Determine the [X, Y] coordinate at the center of the cell enclosing the given text.  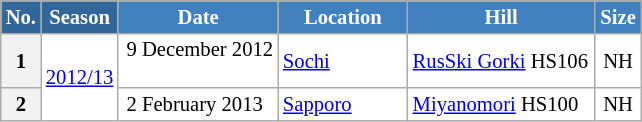
Size [618, 16]
Sapporo [343, 104]
Miyanomori HS100 [502, 104]
Date [198, 16]
Location [343, 16]
2 [21, 104]
1 [21, 60]
Season [80, 16]
Sochi [343, 60]
RusSki Gorki HS106 [502, 60]
2012/13 [80, 76]
9 December 2012 [198, 60]
2 February 2013 [198, 104]
Hill [502, 16]
No. [21, 16]
